Extract the (X, Y) coordinate from the center of the cell holding the provided text.  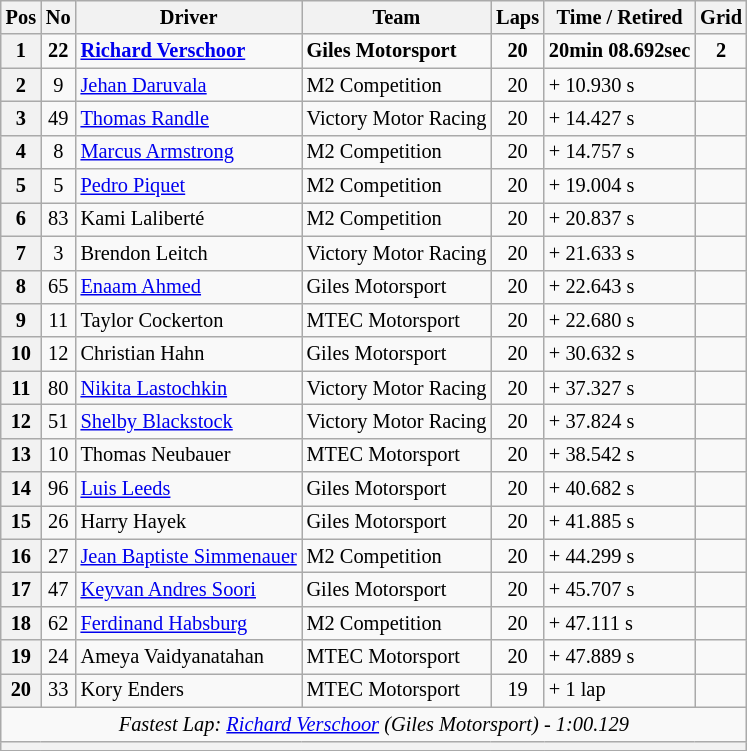
47 (58, 589)
13 (21, 455)
Jehan Daruvala (189, 85)
26 (58, 522)
+ 45.707 s (620, 589)
Harry Hayek (189, 522)
+ 14.427 s (620, 118)
+ 47.889 s (620, 657)
+ 14.757 s (620, 152)
27 (58, 556)
62 (58, 623)
Christian Hahn (189, 354)
Brendon Leitch (189, 253)
+ 30.632 s (620, 354)
+ 38.542 s (620, 455)
Grid (721, 17)
96 (58, 489)
14 (21, 489)
+ 20.837 s (620, 219)
+ 37.327 s (620, 388)
+ 19.004 s (620, 186)
24 (58, 657)
49 (58, 118)
Marcus Armstrong (189, 152)
1 (21, 51)
Nikita Lastochkin (189, 388)
Laps (518, 17)
Thomas Randle (189, 118)
4 (21, 152)
Team (397, 17)
6 (21, 219)
18 (21, 623)
Ameya Vaidyanatahan (189, 657)
Fastest Lap: Richard Verschoor (Giles Motorsport) - 1:00.129 (374, 724)
Jean Baptiste Simmenauer (189, 556)
Pos (21, 17)
+ 10.930 s (620, 85)
17 (21, 589)
Driver (189, 17)
80 (58, 388)
Richard Verschoor (189, 51)
15 (21, 522)
Kami Laliberté (189, 219)
Thomas Neubauer (189, 455)
+ 1 lap (620, 690)
83 (58, 219)
Taylor Cockerton (189, 320)
Ferdinand Habsburg (189, 623)
+ 44.299 s (620, 556)
+ 22.680 s (620, 320)
7 (21, 253)
51 (58, 421)
33 (58, 690)
+ 22.643 s (620, 287)
65 (58, 287)
Enaam Ahmed (189, 287)
Keyvan Andres Soori (189, 589)
+ 21.633 s (620, 253)
+ 37.824 s (620, 421)
No (58, 17)
Pedro Piquet (189, 186)
+ 47.111 s (620, 623)
+ 41.885 s (620, 522)
22 (58, 51)
Shelby Blackstock (189, 421)
Time / Retired (620, 17)
16 (21, 556)
Luis Leeds (189, 489)
20min 08.692sec (620, 51)
+ 40.682 s (620, 489)
Kory Enders (189, 690)
